Identify which cell holds the provided text, then report its [x, y] central coordinate. 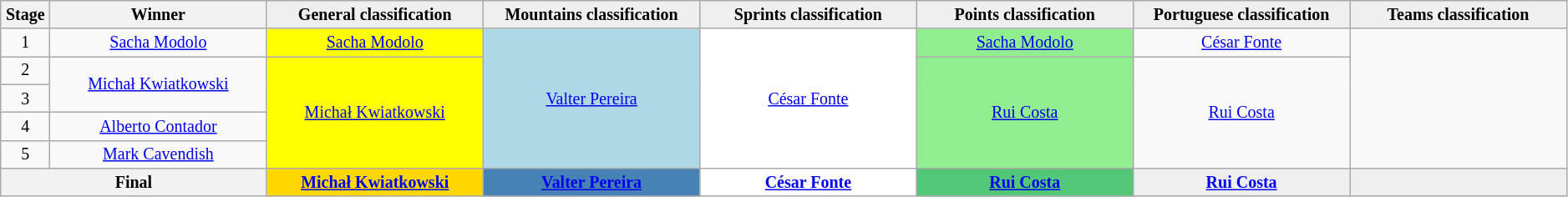
Mark Cavendish [159, 154]
Teams classification [1459, 15]
Points classification [1024, 15]
4 [25, 127]
5 [25, 154]
Sprints classification [809, 15]
Alberto Contador [159, 127]
General classification [374, 15]
1 [25, 43]
Final [134, 182]
Portuguese classification [1241, 15]
Mountains classification [591, 15]
3 [25, 98]
Winner [159, 15]
2 [25, 70]
Stage [25, 15]
